Capture the cell that displays the provided text and extract its [x, y] central coordinate. 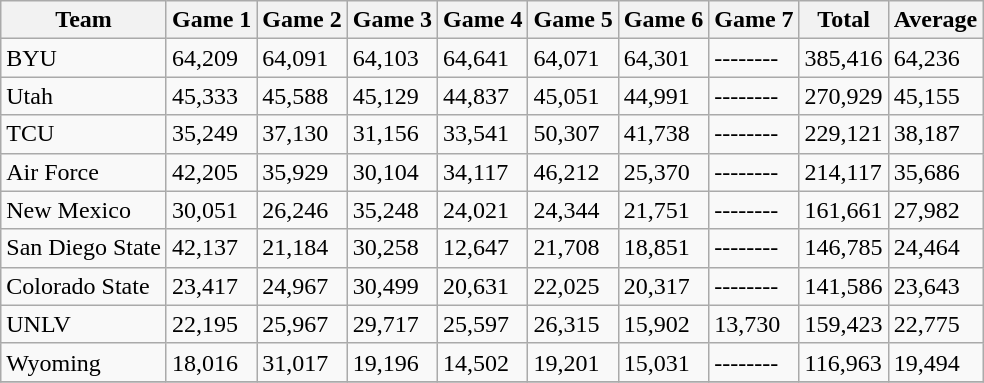
64,103 [392, 58]
Game 7 [754, 20]
44,837 [483, 96]
23,643 [936, 286]
22,195 [211, 324]
64,641 [483, 58]
35,248 [392, 210]
41,738 [663, 134]
18,851 [663, 248]
15,031 [663, 362]
45,588 [302, 96]
45,129 [392, 96]
45,333 [211, 96]
26,246 [302, 210]
34,117 [483, 172]
San Diego State [84, 248]
64,209 [211, 58]
159,423 [844, 324]
13,730 [754, 324]
TCU [84, 134]
23,417 [211, 286]
24,967 [302, 286]
14,502 [483, 362]
50,307 [573, 134]
42,137 [211, 248]
44,991 [663, 96]
New Mexico [84, 210]
30,499 [392, 286]
22,775 [936, 324]
30,104 [392, 172]
UNLV [84, 324]
25,597 [483, 324]
Colorado State [84, 286]
Total [844, 20]
24,344 [573, 210]
BYU [84, 58]
26,315 [573, 324]
24,464 [936, 248]
19,196 [392, 362]
30,258 [392, 248]
64,236 [936, 58]
Wyoming [84, 362]
45,051 [573, 96]
37,130 [302, 134]
Utah [84, 96]
29,717 [392, 324]
24,021 [483, 210]
214,117 [844, 172]
22,025 [573, 286]
15,902 [663, 324]
Game 1 [211, 20]
25,967 [302, 324]
30,051 [211, 210]
35,686 [936, 172]
21,708 [573, 248]
42,205 [211, 172]
18,016 [211, 362]
45,155 [936, 96]
31,156 [392, 134]
21,184 [302, 248]
161,661 [844, 210]
146,785 [844, 248]
38,187 [936, 134]
27,982 [936, 210]
64,301 [663, 58]
Game 4 [483, 20]
35,249 [211, 134]
19,494 [936, 362]
141,586 [844, 286]
25,370 [663, 172]
385,416 [844, 58]
19,201 [573, 362]
31,017 [302, 362]
229,121 [844, 134]
46,212 [573, 172]
64,071 [573, 58]
Game 5 [573, 20]
Average [936, 20]
33,541 [483, 134]
Game 6 [663, 20]
35,929 [302, 172]
270,929 [844, 96]
116,963 [844, 362]
Air Force [84, 172]
20,631 [483, 286]
20,317 [663, 286]
12,647 [483, 248]
Team [84, 20]
21,751 [663, 210]
Game 3 [392, 20]
Game 2 [302, 20]
64,091 [302, 58]
